Capture the cell that displays the provided text and extract its (x, y) central coordinate. 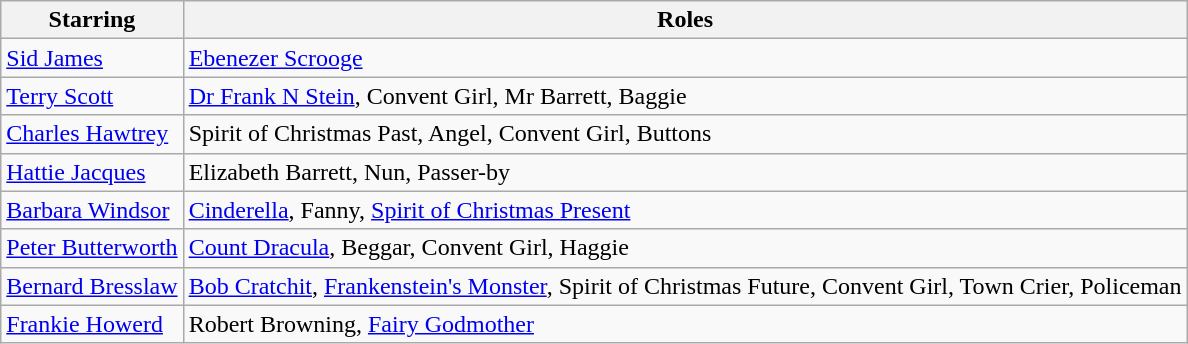
Bernard Bresslaw (92, 286)
Starring (92, 20)
Barbara Windsor (92, 210)
Peter Butterworth (92, 248)
Roles (685, 20)
Dr Frank N Stein, Convent Girl, Mr Barrett, Baggie (685, 96)
Terry Scott (92, 96)
Bob Cratchit, Frankenstein's Monster, Spirit of Christmas Future, Convent Girl, Town Crier, Policeman (685, 286)
Hattie Jacques (92, 172)
Sid James (92, 58)
Elizabeth Barrett, Nun, Passer-by (685, 172)
Cinderella, Fanny, Spirit of Christmas Present (685, 210)
Ebenezer Scrooge (685, 58)
Robert Browning, Fairy Godmother (685, 324)
Frankie Howerd (92, 324)
Spirit of Christmas Past, Angel, Convent Girl, Buttons (685, 134)
Charles Hawtrey (92, 134)
Count Dracula, Beggar, Convent Girl, Haggie (685, 248)
